Capture the cell that displays the provided text and extract its [X, Y] central coordinate. 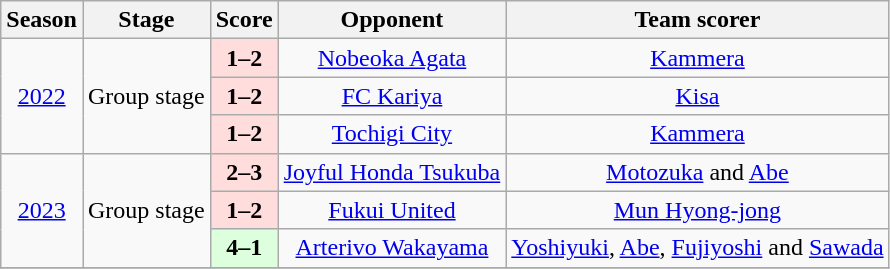
Opponent [392, 20]
Kisa [698, 96]
Motozuka and Abe [698, 172]
Team scorer [698, 20]
Yoshiyuki, Abe, Fujiyoshi and Sawada [698, 248]
2023 [42, 210]
Score [244, 20]
2–3 [244, 172]
Joyful Honda Tsukuba [392, 172]
FC Kariya [392, 96]
Season [42, 20]
Mun Hyong-jong [698, 210]
4–1 [244, 248]
Fukui United [392, 210]
2022 [42, 96]
Tochigi City [392, 134]
Stage [146, 20]
Arterivo Wakayama [392, 248]
Nobeoka Agata [392, 58]
